From the cell containing the given text, extract its center point as (X, Y) coordinate. 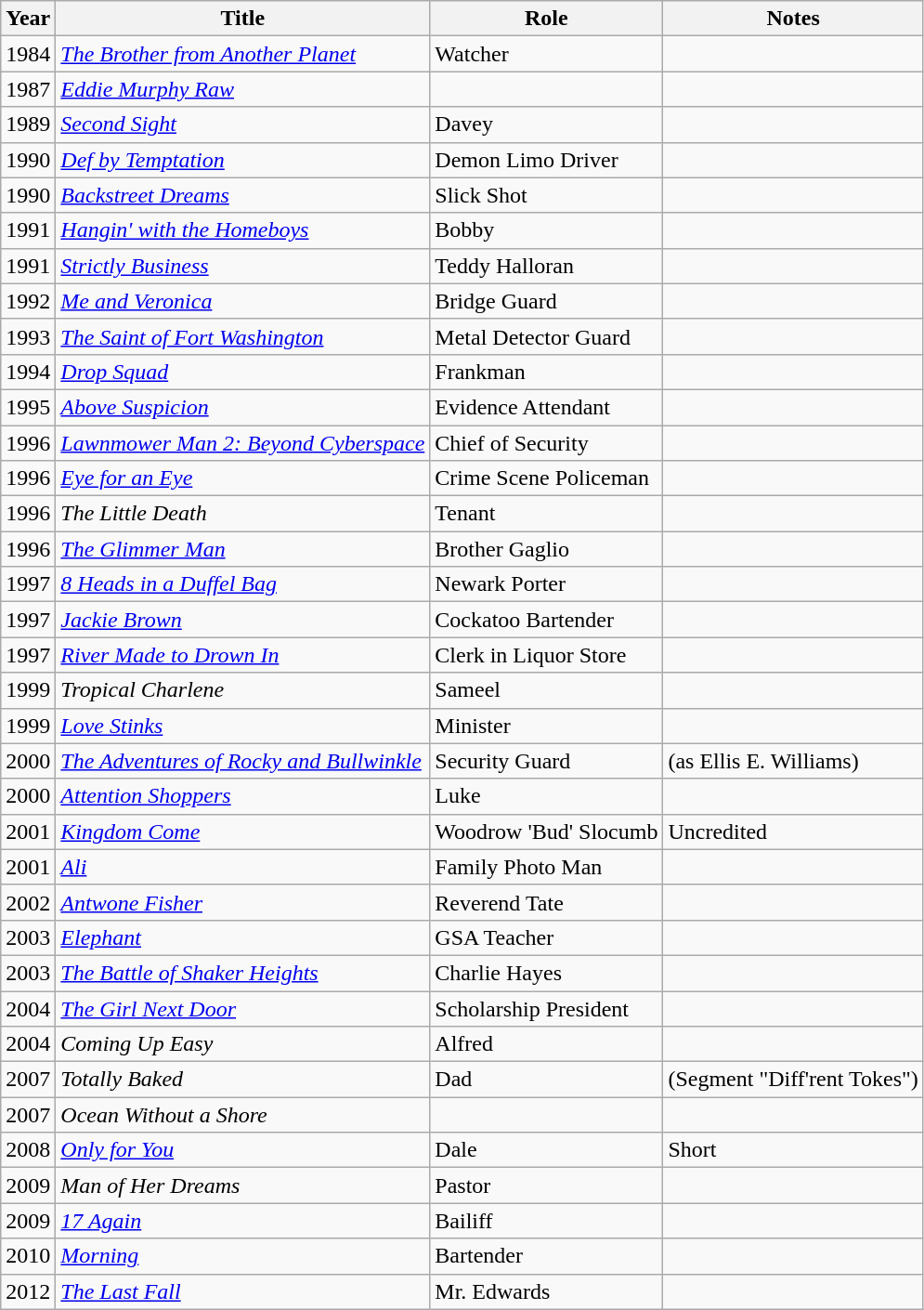
Dad (546, 1080)
Minister (546, 726)
Morning (243, 1256)
Luke (546, 796)
Hangin' with the Homeboys (243, 230)
17 Again (243, 1221)
2002 (28, 902)
Year (28, 19)
Crime Scene Policeman (546, 478)
Bailiff (546, 1221)
2012 (28, 1291)
Scholarship President (546, 1008)
Cockatoo Bartender (546, 620)
Ocean Without a Shore (243, 1115)
Eye for an Eye (243, 478)
Tenant (546, 514)
Chief of Security (546, 443)
The Battle of Shaker Heights (243, 973)
Bartender (546, 1256)
(Segment "Diff'rent Tokes") (793, 1080)
Brother Gaglio (546, 549)
Sameel (546, 690)
2010 (28, 1256)
Title (243, 19)
The Girl Next Door (243, 1008)
Strictly Business (243, 266)
Frankman (546, 372)
Teddy Halloran (546, 266)
Def by Temptation (243, 160)
1987 (28, 89)
Bobby (546, 230)
Notes (793, 19)
Coming Up Easy (243, 1044)
Jackie Brown (243, 620)
Woodrow 'Bud' Slocumb (546, 832)
Reverend Tate (546, 902)
1984 (28, 54)
Charlie Hayes (546, 973)
Role (546, 19)
Davey (546, 124)
Ali (243, 867)
Slick Shot (546, 195)
Mr. Edwards (546, 1291)
2008 (28, 1150)
8 Heads in a Duffel Bag (243, 584)
Family Photo Man (546, 867)
Man of Her Dreams (243, 1186)
Dale (546, 1150)
Totally Baked (243, 1080)
River Made to Drown In (243, 655)
Clerk in Liquor Store (546, 655)
1994 (28, 372)
(as Ellis E. Williams) (793, 761)
Pastor (546, 1186)
Antwone Fisher (243, 902)
Above Suspicion (243, 407)
1989 (28, 124)
Alfred (546, 1044)
Demon Limo Driver (546, 160)
Security Guard (546, 761)
Watcher (546, 54)
The Glimmer Man (243, 549)
The Adventures of Rocky and Bullwinkle (243, 761)
Uncredited (793, 832)
Me and Veronica (243, 301)
1993 (28, 336)
Evidence Attendant (546, 407)
Eddie Murphy Raw (243, 89)
The Saint of Fort Washington (243, 336)
Kingdom Come (243, 832)
Bridge Guard (546, 301)
1995 (28, 407)
GSA Teacher (546, 937)
Newark Porter (546, 584)
The Last Fall (243, 1291)
Short (793, 1150)
Second Sight (243, 124)
The Brother from Another Planet (243, 54)
Elephant (243, 937)
Lawnmower Man 2: Beyond Cyberspace (243, 443)
Love Stinks (243, 726)
Drop Squad (243, 372)
Metal Detector Guard (546, 336)
The Little Death (243, 514)
Only for You (243, 1150)
1992 (28, 301)
Backstreet Dreams (243, 195)
Attention Shoppers (243, 796)
Tropical Charlene (243, 690)
